Output the (x, y) coordinate of the center of the cell containing the given text.  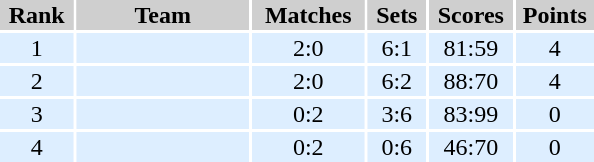
88:70 (470, 81)
81:59 (470, 48)
Sets (398, 15)
Rank (36, 15)
46:70 (470, 147)
Team (162, 15)
Matches (308, 15)
1 (36, 48)
3:6 (398, 114)
6:1 (398, 48)
Scores (470, 15)
2 (36, 81)
6:2 (398, 81)
3 (36, 114)
0:6 (398, 147)
Points (555, 15)
83:99 (470, 114)
